Return the [X, Y] coordinate for the center point of the cell that contains the specified text.  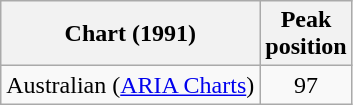
Australian (ARIA Charts) [130, 85]
97 [306, 85]
Peakposition [306, 34]
Chart (1991) [130, 34]
